Identify which cell holds the provided text, then report its (X, Y) central coordinate. 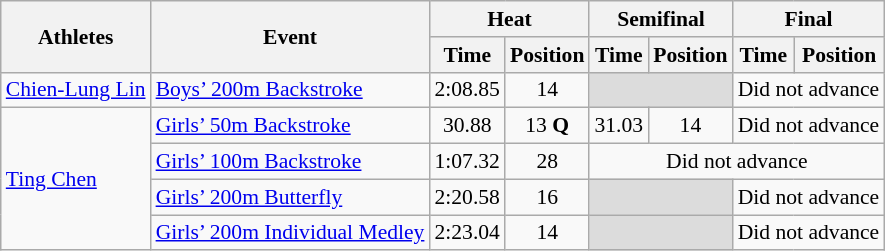
30.88 (466, 126)
16 (547, 197)
1:07.32 (466, 162)
2:20.58 (466, 197)
Final (809, 19)
Ting Chen (76, 179)
Chien-Lung Lin (76, 90)
Girls’ 200m Individual Medley (290, 233)
Boys’ 200m Backstroke (290, 90)
Heat (509, 19)
31.03 (618, 126)
Athletes (76, 36)
Girls’ 200m Butterfly (290, 197)
Girls’ 50m Backstroke (290, 126)
13 Q (547, 126)
Semifinal (660, 19)
Girls’ 100m Backstroke (290, 162)
2:23.04 (466, 233)
Event (290, 36)
2:08.85 (466, 90)
28 (547, 162)
